For the text-containing cell, return its midpoint in (x, y) coordinate format. 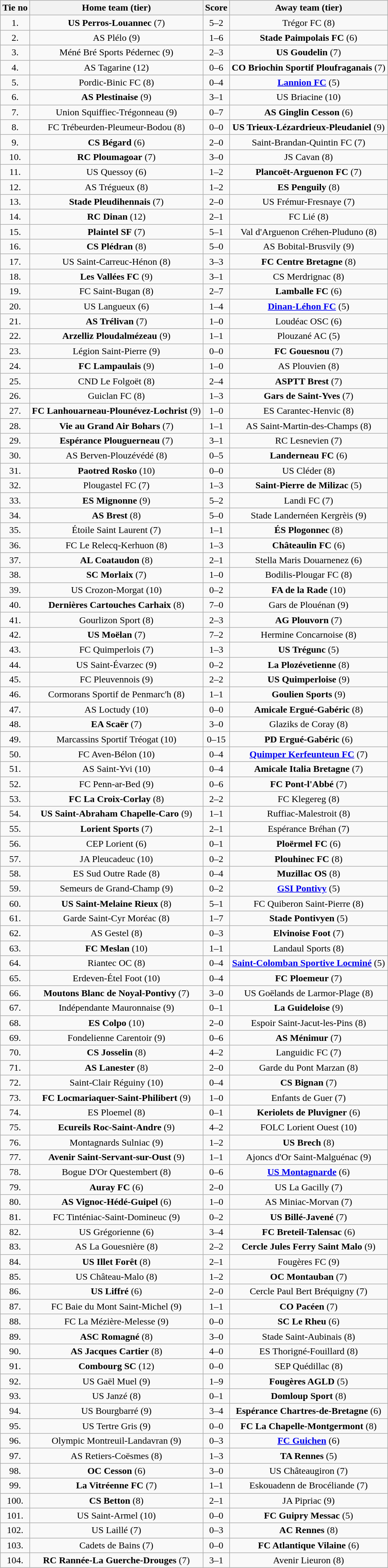
US Langueux (6) (116, 306)
88. (15, 1321)
69. (15, 1038)
1–6 (216, 38)
42. (15, 635)
80. (15, 1202)
RC Ploumagoar (7) (116, 157)
31. (15, 471)
Guiclan FC (8) (116, 396)
46. (15, 695)
77. (15, 1157)
AS Brest (8) (116, 515)
ES Thorigné-Fouillard (8) (309, 1351)
CS Plédran (8) (116, 247)
Lorient Sports (7) (116, 829)
Loudéac OSC (6) (309, 321)
RC Dinan (12) (116, 217)
Landaul Sports (8) (309, 948)
FC Pont-l'Abbé (7) (309, 784)
73. (15, 1097)
FC Guichen (6) (309, 1441)
US Saint-Melaine Rieux (8) (116, 903)
98. (15, 1471)
Cormorans Sportif de Penmarc'h (8) (116, 695)
6. (15, 97)
Trégor FC (8) (309, 23)
FC Gouesnou (7) (309, 351)
US Goëlands de Larmor-Plage (8) (309, 993)
FOLC Lorient Ouest (10) (309, 1127)
US Saint-Abraham Chapelle-Caro (9) (116, 814)
92. (15, 1381)
FC La Croix-Corlay (8) (116, 799)
Domloup Sport (8) (309, 1396)
US Illet Forêt (8) (116, 1262)
JS Cavan (8) (309, 157)
ASC Romagné (8) (116, 1336)
FC Locmariaquer-Saint-Philibert (9) (116, 1097)
TA Rennes (5) (309, 1456)
53. (15, 799)
96. (15, 1441)
CS Bégard (6) (116, 142)
US Brech (8) (309, 1142)
26. (15, 396)
16. (15, 247)
39. (15, 590)
ES Penguily (8) (309, 187)
AS Trégueux (8) (116, 187)
Stade Saint-Aubinais (8) (309, 1336)
AS Miniac-Morvan (7) (309, 1202)
SC Morlaix (7) (116, 575)
PD Ergué-Gabéric (6) (309, 739)
Bodilis-Plougar FC (8) (309, 575)
FC Ploemeur (7) (309, 978)
71. (15, 1068)
US Trégunc (5) (309, 649)
48. (15, 724)
AG Plouvorn (7) (309, 620)
97. (15, 1456)
FC Lié (8) (309, 217)
51. (15, 769)
91. (15, 1366)
1–9 (216, 1381)
EA Scaër (7) (116, 724)
Cadets de Bains (7) (116, 1545)
Muzillac OS (8) (309, 873)
12. (15, 187)
US Trieux-Lézardrieux-Pleudaniel (9) (309, 127)
AS Loctudy (10) (116, 709)
60. (15, 903)
55. (15, 829)
10. (15, 157)
76. (15, 1142)
AS Vignoc-Hédé-Guipel (6) (116, 1202)
7–2 (216, 635)
La Guideloise (9) (309, 1008)
Cercle Paul Bert Bréquigny (7) (309, 1292)
SC Le Rheu (6) (309, 1321)
FC Breteil-Talensac (6) (309, 1232)
US Grégorienne (6) (116, 1232)
20. (15, 306)
US Quessoy (6) (116, 172)
US Quimperloise (9) (309, 680)
US Tertre Gris (9) (116, 1426)
Union Squiffiec-Trégonneau (9) (116, 112)
78. (15, 1172)
Plouhinec FC (8) (309, 859)
Val d'Arguenon Créhen-Pluduno (8) (309, 232)
7–0 (216, 605)
FC Quiberon Saint-Pierre (8) (309, 903)
US Janzé (8) (116, 1396)
70. (15, 1053)
72. (15, 1082)
Plouzané AC (5) (309, 336)
Tie no (15, 8)
2. (15, 38)
Stella Maris Douarnenez (6) (309, 560)
FC Lanhouarneau-Plounévez-Lochrist (9) (116, 411)
FC Le Relecq-Kerhuon (8) (116, 545)
Score (216, 8)
59. (15, 888)
74. (15, 1112)
Keriolets de Pluvigner (6) (309, 1112)
40. (15, 605)
CS Bignan (7) (309, 1082)
Châteaulin FC (6) (309, 545)
0–15 (216, 739)
Amicale Italia Bretagne (7) (309, 769)
81. (15, 1217)
CS Josselin (8) (116, 1053)
43. (15, 649)
GSI Pontivy (5) (309, 888)
Saint-Pierre de Milizac (5) (309, 486)
US Cléder (8) (309, 471)
Hermine Concarnoise (8) (309, 635)
49. (15, 739)
83. (15, 1247)
Paotred Rosko (10) (116, 471)
CO Briochin Sportif Ploufraganais (7) (309, 67)
1–4 (216, 306)
FC Pleuvennois (9) (116, 680)
US Montagnarde (6) (309, 1172)
Auray FC (6) (116, 1187)
La Vitréenne FC (7) (116, 1486)
99. (15, 1486)
52. (15, 784)
Fougères AGLD (5) (309, 1381)
ES Colpo (10) (116, 1023)
Ajoncs d'Or Saint-Malguénac (9) (309, 1157)
Glaziks de Coray (8) (309, 724)
CEP Lorient (6) (116, 844)
ES Mignonne (9) (116, 500)
Quimper Kerfeunteun FC (7) (309, 754)
Landi FC (7) (309, 500)
Gars de Plouénan (9) (309, 605)
US Châteaugiron (7) (309, 1471)
US Saint-Armel (10) (116, 1515)
62. (15, 933)
ES Carantec-Henvic (8) (309, 411)
AS Jacques Cartier (8) (116, 1351)
JA Pleucadeuc (10) (116, 859)
Montagnards Sulniac (9) (116, 1142)
28. (15, 426)
Lamballe FC (6) (309, 291)
Olympic Montreuil-Landavran (9) (116, 1441)
Ploërmel FC (6) (309, 844)
23. (15, 351)
Indépendante Mauronnaise (9) (116, 1008)
US Briacine (10) (309, 97)
Stade Landernéen Kergrèis (9) (309, 515)
US Crozon-Morgat (10) (116, 590)
Lannion FC (5) (309, 82)
US Perros-Louannec (7) (116, 23)
US La Gacilly (7) (309, 1187)
FC Tinténiac-Saint-Domineuc (9) (116, 1217)
Plougastel FC (7) (116, 486)
2–4 (216, 381)
47. (15, 709)
Garde du Pont Marzan (8) (309, 1068)
64. (15, 963)
103. (15, 1545)
AS Berven-Plouzévédé (8) (116, 456)
CS Betton (8) (116, 1501)
US Laillé (7) (116, 1530)
36. (15, 545)
FC Penn-ar-Bed (9) (116, 784)
65. (15, 978)
FC Quimperlois (7) (116, 649)
33. (15, 500)
21. (15, 321)
FC Lampaulais (9) (116, 366)
44. (15, 665)
ES Sud Outre Rade (8) (116, 873)
56. (15, 844)
Cercle Jules Ferry Saint Malo (9) (309, 1247)
AS Plouvien (8) (309, 366)
US Saint-Évarzec (9) (116, 665)
Légion Saint-Pierre (9) (116, 351)
86. (15, 1292)
101. (15, 1515)
Riantec OC (8) (116, 963)
Dinan-Léhon FC (5) (309, 306)
9. (15, 142)
FC La Chapelle-Montgermont (8) (309, 1426)
AS Plélo (9) (116, 38)
1. (15, 23)
90. (15, 1351)
Espoir Saint-Jacut-les-Pins (8) (309, 1023)
US Billé-Javené (7) (309, 1217)
4–0 (216, 1351)
79. (15, 1187)
89. (15, 1336)
Plaintel SF (7) (116, 232)
US Gaël Muel (9) (116, 1381)
Espérance Plouguerneau (7) (116, 441)
Eskouadenn de Brocéliande (7) (309, 1486)
Pordic-Binic FC (8) (116, 82)
82. (15, 1232)
Vie au Grand Air Bohars (7) (116, 426)
67. (15, 1008)
Landerneau FC (6) (309, 456)
US Saint-Carreuc-Hénon (8) (116, 262)
RC Lesnevien (7) (309, 441)
Espérance Chartres-de-Bretagne (6) (309, 1411)
AS Ginglin Cesson (6) (309, 112)
AL Coataudon (8) (116, 560)
35. (15, 530)
14. (15, 217)
CND Le Folgoët (8) (116, 381)
ES Ploemel (8) (116, 1112)
Home team (tier) (116, 8)
FA de la Rade (10) (309, 590)
Marcassins Sportif Tréogat (10) (116, 739)
85. (15, 1277)
FC Aven-Bélon (10) (116, 754)
Plancoët-Arguenon FC (7) (309, 172)
41. (15, 620)
Enfants de Guer (7) (309, 1097)
0–5 (216, 456)
US Château-Malo (8) (116, 1277)
93. (15, 1396)
1–7 (216, 919)
Avenir Saint-Servant-sur-Oust (9) (116, 1157)
AS Bobital-Brusvily (9) (309, 247)
Goulien Sports (9) (309, 695)
SEP Quédillac (8) (309, 1366)
87. (15, 1306)
Erdeven-Étel Foot (10) (116, 978)
FC Guipry Messac (5) (309, 1515)
95. (15, 1426)
Saint-Clair Réguiny (10) (116, 1082)
Away team (tier) (309, 8)
54. (15, 814)
19. (15, 291)
57. (15, 859)
RC Rannée-La Guerche-Drouges (7) (116, 1560)
2–7 (216, 291)
Stade Paimpolais FC (6) (309, 38)
Saint-Brandan-Quintin FC (7) (309, 142)
US Goudelin (7) (309, 53)
8. (15, 127)
Étoile Saint Laurent (7) (116, 530)
Avenir Lieuron (8) (309, 1560)
AS Trélivan (7) (116, 321)
63. (15, 948)
CO Pacéen (7) (309, 1306)
Fougères FC (9) (309, 1262)
3–3 (216, 262)
AS Tagarine (12) (116, 67)
Saint-Colomban Sportive Locminé (5) (309, 963)
22. (15, 336)
JA Pipriac (9) (309, 1501)
84. (15, 1262)
Méné Bré Sports Pédernec (9) (116, 53)
La Plozévetienne (8) (309, 665)
75. (15, 1127)
24. (15, 366)
104. (15, 1560)
17. (15, 262)
AC Rennes (8) (309, 1530)
11. (15, 172)
Les Vallées FC (9) (116, 276)
US Liffré (6) (116, 1292)
US Frémur-Fresnaye (7) (309, 202)
66. (15, 993)
AS Ménimur (7) (309, 1038)
US Moëlan (7) (116, 635)
FC Klegereg (8) (309, 799)
Fondelienne Carentoir (9) (116, 1038)
27. (15, 411)
5. (15, 82)
Espérance Bréhan (7) (309, 829)
100. (15, 1501)
Amicale Ergué-Gabéric (8) (309, 709)
7. (15, 112)
AS Retiers-Coësmes (8) (116, 1456)
AS Saint-Martin-des-Champs (8) (309, 426)
25. (15, 381)
0–7 (216, 112)
OC Montauban (7) (309, 1277)
Stade Pontivyen (5) (309, 919)
Stade Pleudihennais (7) (116, 202)
AS Lanester (8) (116, 1068)
61. (15, 919)
Dernières Cartouches Carhaix (8) (116, 605)
AS Gestel (8) (116, 933)
FC Baie du Mont Saint-Michel (9) (116, 1306)
ÉS Plogonnec (8) (309, 530)
Combourg SC (12) (116, 1366)
Moutons Blanc de Noyal-Pontivy (7) (116, 993)
FC Trébeurden-Pleumeur-Bodou (8) (116, 127)
FC Saint-Bugan (8) (116, 291)
Gars de Saint-Yves (7) (309, 396)
Languidic FC (7) (309, 1053)
38. (15, 575)
FC Centre Bretagne (8) (309, 262)
68. (15, 1023)
13. (15, 202)
18. (15, 276)
AS Saint-Yvi (10) (116, 769)
58. (15, 873)
Garde Saint-Cyr Moréac (8) (116, 919)
29. (15, 441)
50. (15, 754)
AS La Gouesnière (8) (116, 1247)
US Bourgbarré (9) (116, 1411)
102. (15, 1530)
45. (15, 680)
Gourlizon Sport (8) (116, 620)
4. (15, 67)
37. (15, 560)
32. (15, 486)
Bogue D'Or Questembert (8) (116, 1172)
FC Meslan (10) (116, 948)
ASPTT Brest (7) (309, 381)
AS Plestinaise (9) (116, 97)
94. (15, 1411)
3. (15, 53)
30. (15, 456)
Semeurs de Grand-Champ (9) (116, 888)
FC La Mézière-Melesse (9) (116, 1321)
Ruffiac-Malestroit (8) (309, 814)
15. (15, 232)
Elvinoise Foot (7) (309, 933)
Ecureils Roc-Saint-Andre (9) (116, 1127)
34. (15, 515)
FC Atlantique Vilaine (6) (309, 1545)
OC Cesson (6) (116, 1471)
Arzelliz Ploudalmézeau (9) (116, 336)
CS Merdrignac (8) (309, 276)
